Scan for the cell matching the given text and deliver its (X, Y) coordinate at center. 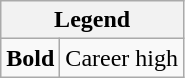
Bold (30, 58)
Career high (122, 58)
Legend (92, 20)
